Return the (x, y) coordinate for the center point of the cell that contains the specified text.  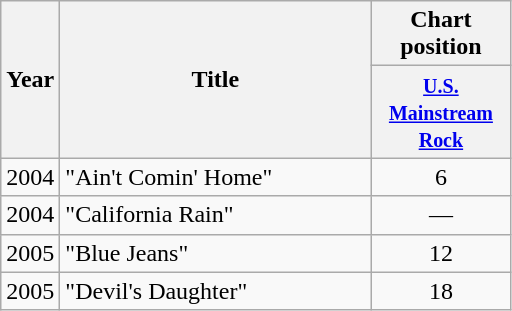
U.S. Mainstream Rock (441, 112)
Title (216, 80)
18 (441, 291)
"Ain't Comin' Home" (216, 177)
"Devil's Daughter" (216, 291)
— (441, 215)
Year (30, 80)
"Blue Jeans" (216, 253)
Chart position (441, 34)
6 (441, 177)
"California Rain" (216, 215)
12 (441, 253)
